Extract the (x, y) coordinate from the center of the cell holding the provided text.  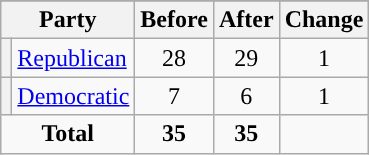
Democratic (74, 96)
Party (68, 20)
28 (174, 58)
6 (246, 96)
Change (324, 20)
Republican (74, 58)
After (246, 20)
Before (174, 20)
29 (246, 58)
7 (174, 96)
Total (68, 134)
